Output the (X, Y) coordinate of the center of the cell containing the given text.  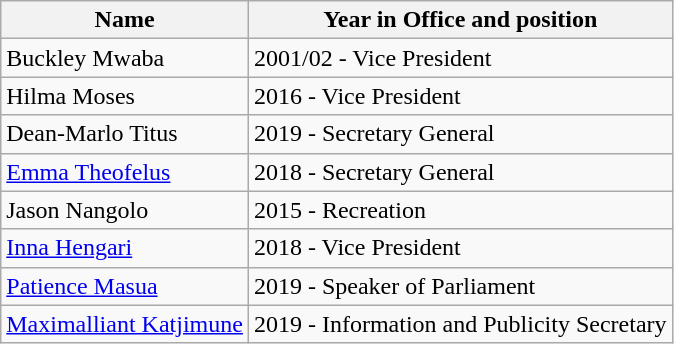
Patience Masua (125, 286)
2019 - Information and Publicity Secretary (460, 324)
Year in Office and position (460, 20)
2018 - Secretary General (460, 172)
2016 - Vice President (460, 96)
2018 - Vice President (460, 248)
Jason Nangolo (125, 210)
2015 - Recreation (460, 210)
2019 - Secretary General (460, 134)
Hilma Moses (125, 96)
Maximalliant Katjimune (125, 324)
Inna Hengari (125, 248)
Buckley Mwaba (125, 58)
2019 - Speaker of Parliament (460, 286)
Emma Theofelus (125, 172)
Dean-Marlo Titus (125, 134)
Name (125, 20)
2001/02 - Vice President (460, 58)
